Return (x, y) of the center of cell containing provided text 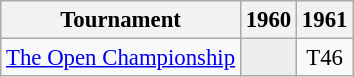
1960 (268, 20)
Tournament (121, 20)
T46 (325, 58)
The Open Championship (121, 58)
1961 (325, 20)
